Provide the [X, Y] coordinate of the cell's center where the given text is located.  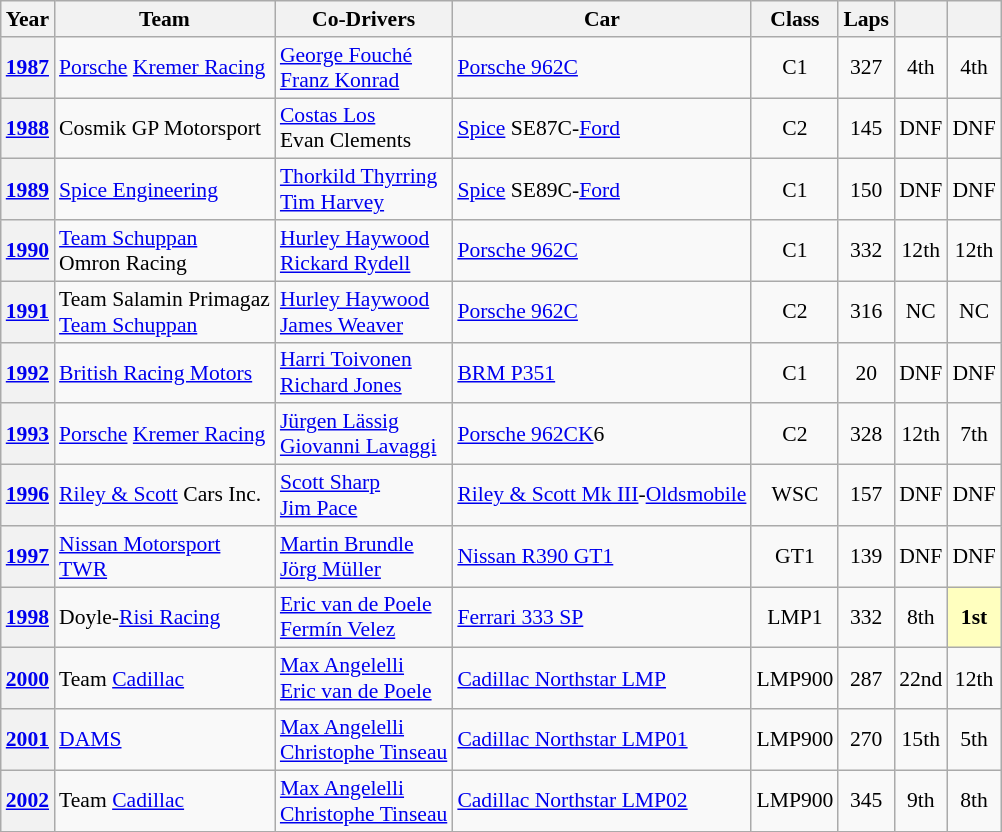
Cadillac Northstar LMP02 [602, 800]
1987 [28, 68]
1991 [28, 312]
British Racing Motors [164, 372]
Spice SE89C-Ford [602, 190]
GT1 [794, 556]
316 [866, 312]
5th [974, 740]
Car [602, 19]
22nd [920, 678]
Max Angelelli Eric van de Poele [364, 678]
Spice Engineering [164, 190]
20 [866, 372]
145 [866, 128]
Nissan R390 GT1 [602, 556]
9th [920, 800]
1990 [28, 250]
1997 [28, 556]
Riley & Scott Mk III-Oldsmobile [602, 496]
1988 [28, 128]
Spice SE87C-Ford [602, 128]
Cosmik GP Motorsport [164, 128]
1996 [28, 496]
Co-Drivers [364, 19]
Jürgen Lässig Giovanni Lavaggi [364, 434]
Team Salamin Primagaz Team Schuppan [164, 312]
1992 [28, 372]
BRM P351 [602, 372]
Hurley Haywood Rickard Rydell [364, 250]
1998 [28, 618]
Riley & Scott Cars Inc. [164, 496]
Cadillac Northstar LMP [602, 678]
7th [974, 434]
Class [794, 19]
327 [866, 68]
Eric van de Poele Fermín Velez [364, 618]
Team Schuppan Omron Racing [164, 250]
WSC [794, 496]
2001 [28, 740]
Cadillac Northstar LMP01 [602, 740]
270 [866, 740]
Nissan Motorsport TWR [164, 556]
Scott Sharp Jim Pace [364, 496]
Hurley Haywood James Weaver [364, 312]
Year [28, 19]
1st [974, 618]
15th [920, 740]
Martin Brundle Jörg Müller [364, 556]
Laps [866, 19]
Costas Los Evan Clements [364, 128]
345 [866, 800]
328 [866, 434]
LMP1 [794, 618]
Doyle-Risi Racing [164, 618]
Ferrari 333 SP [602, 618]
139 [866, 556]
2000 [28, 678]
1993 [28, 434]
1989 [28, 190]
287 [866, 678]
Porsche 962CK6 [602, 434]
150 [866, 190]
Harri Toivonen Richard Jones [364, 372]
157 [866, 496]
Team [164, 19]
2002 [28, 800]
Thorkild Thyrring Tim Harvey [364, 190]
George Fouché Franz Konrad [364, 68]
DAMS [164, 740]
